Detect which cell encompasses the target text, then output its (x, y) center coordinate. 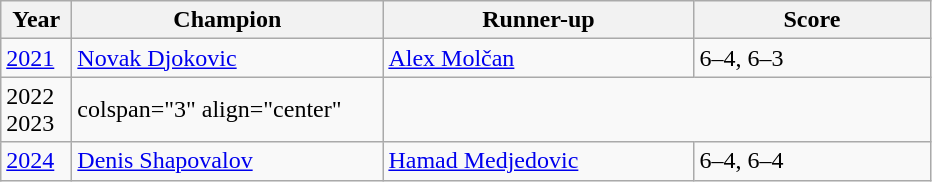
colspan="3" align="center" (228, 110)
6–4, 6–3 (812, 58)
Denis Shapovalov (228, 161)
2024 (36, 161)
Score (812, 20)
Year (36, 20)
Champion (228, 20)
2021 (36, 58)
Alex Molčan (538, 58)
Runner-up (538, 20)
Novak Djokovic (228, 58)
20222023 (36, 110)
6–4, 6–4 (812, 161)
Hamad Medjedovic (538, 161)
